Search for the cell housing the specified text and yield its (x, y) center coordinate. 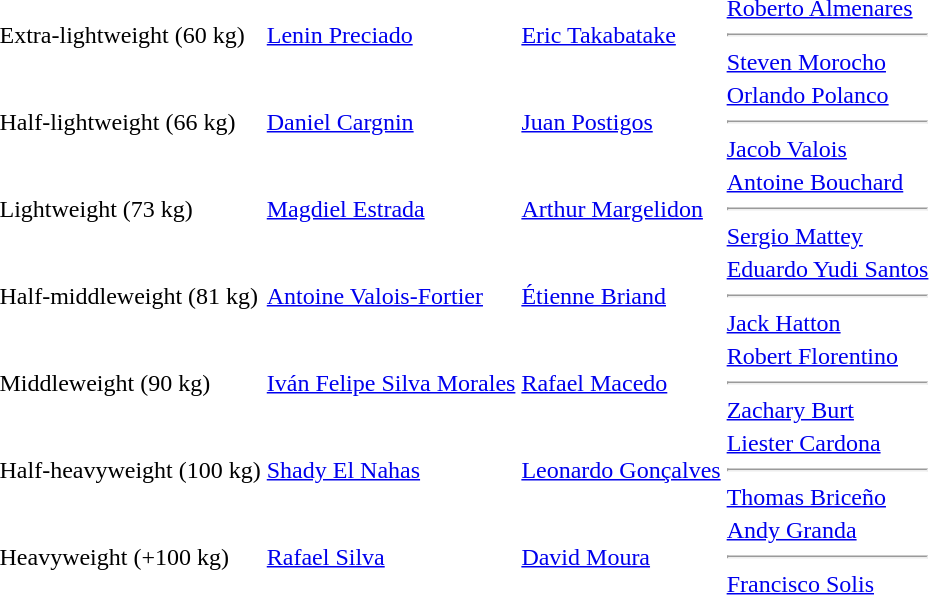
Étienne Briand (621, 296)
Antoine Valois-Fortier (391, 296)
Rafael Macedo (621, 383)
Iván Felipe Silva Morales (391, 383)
Arthur Margelidon (621, 209)
Juan Postigos (621, 122)
Leonardo Gonçalves (621, 470)
Magdiel Estrada (391, 209)
Daniel Cargnin (391, 122)
Shady El Nahas (391, 470)
